For the text-containing cell, return its midpoint in (X, Y) coordinate format. 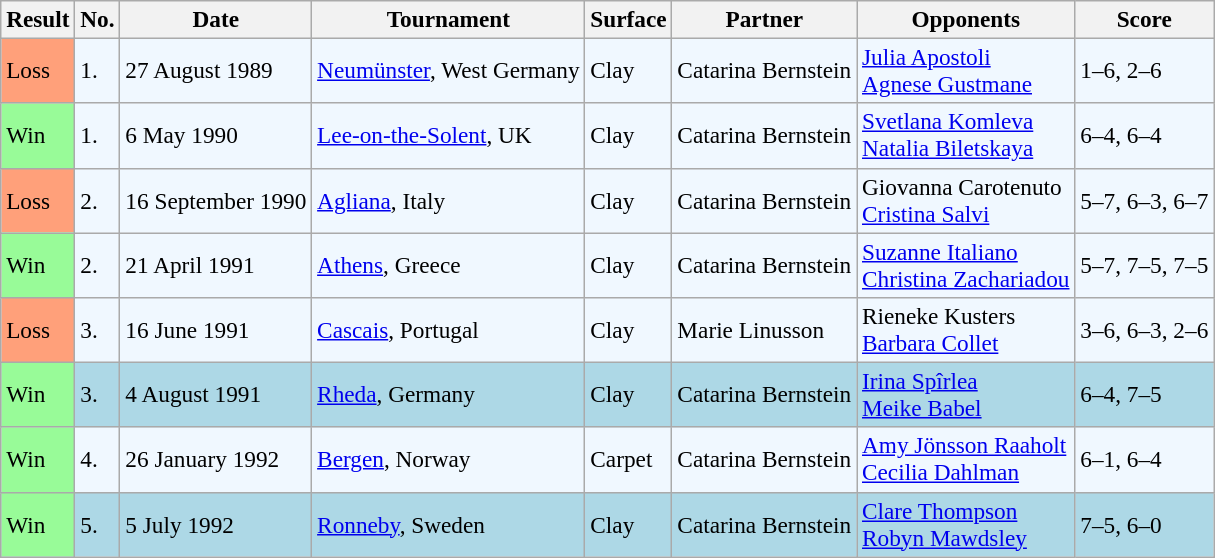
7–5, 6–0 (1144, 524)
Julia Apostoli Agnese Gustmane (966, 70)
27 August 1989 (216, 70)
5–7, 7–5, 7–5 (1144, 264)
6 May 1990 (216, 136)
4 August 1991 (216, 394)
6–4, 7–5 (1144, 394)
Result (38, 19)
5 July 1992 (216, 524)
21 April 1991 (216, 264)
Agliana, Italy (448, 200)
26 January 1992 (216, 460)
5–7, 6–3, 6–7 (1144, 200)
1–6, 2–6 (1144, 70)
6–1, 6–4 (1144, 460)
16 June 1991 (216, 330)
Bergen, Norway (448, 460)
Giovanna Carotenuto Cristina Salvi (966, 200)
Rheda, Germany (448, 394)
16 September 1990 (216, 200)
Opponents (966, 19)
5. (98, 524)
3–6, 6–3, 2–6 (1144, 330)
Cascais, Portugal (448, 330)
Athens, Greece (448, 264)
Marie Linusson (764, 330)
Amy Jönsson Raaholt Cecilia Dahlman (966, 460)
Score (1144, 19)
Irina Spîrlea Meike Babel (966, 394)
4. (98, 460)
6–4, 6–4 (1144, 136)
Rieneke Kusters Barbara Collet (966, 330)
Suzanne Italiano Christina Zachariadou (966, 264)
Clare Thompson Robyn Mawdsley (966, 524)
Surface (628, 19)
Neumünster, West Germany (448, 70)
Partner (764, 19)
Svetlana Komleva Natalia Biletskaya (966, 136)
No. (98, 19)
Lee-on-the-Solent, UK (448, 136)
Tournament (448, 19)
Carpet (628, 460)
Date (216, 19)
Ronneby, Sweden (448, 524)
